Return the (X, Y) coordinate for the center point of the cell that contains the specified text.  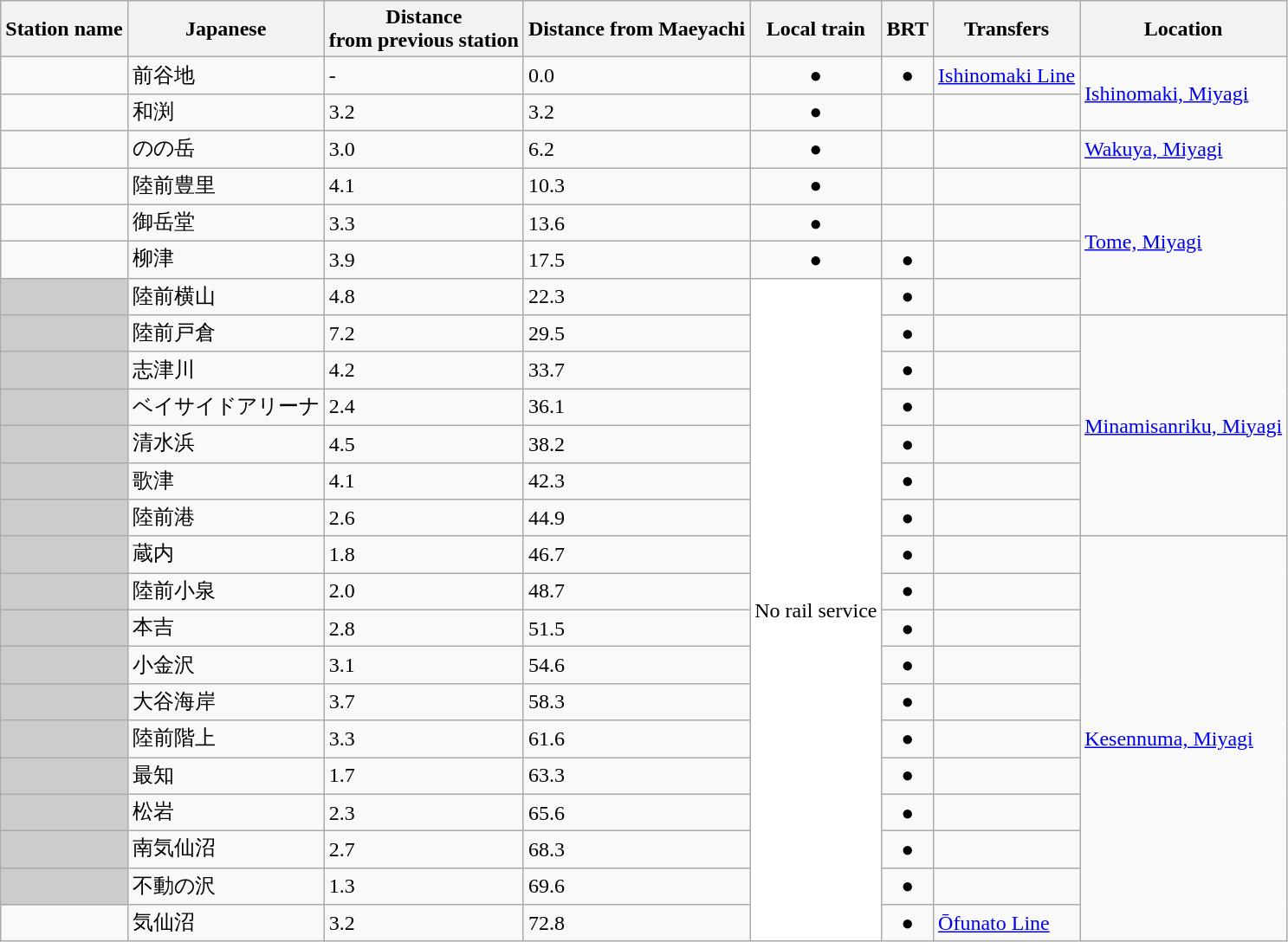
17.5 (636, 260)
Distancefrom previous station (424, 29)
- (424, 76)
48.7 (636, 592)
Ishinomaki Line (1006, 76)
72.8 (636, 923)
1.3 (424, 887)
蔵内 (225, 554)
2.7 (424, 850)
前谷地 (225, 76)
38.2 (636, 443)
10.3 (636, 187)
御岳堂 (225, 223)
2.3 (424, 812)
68.3 (636, 850)
最知 (225, 776)
Minamisanriku, Miyagi (1183, 426)
Ōfunato Line (1006, 923)
0.0 (636, 76)
54.6 (636, 665)
Station name (64, 29)
4.2 (424, 371)
陸前階上 (225, 739)
51.5 (636, 629)
65.6 (636, 812)
2.8 (424, 629)
清水浜 (225, 443)
のの岳 (225, 149)
63.3 (636, 776)
2.4 (424, 407)
陸前港 (225, 518)
6.2 (636, 149)
陸前戸倉 (225, 334)
Local train (816, 29)
大谷海岸 (225, 701)
3.7 (424, 701)
Transfers (1006, 29)
33.7 (636, 371)
陸前横山 (225, 296)
和渕 (225, 113)
不動の沢 (225, 887)
3.9 (424, 260)
Wakuya, Miyagi (1183, 149)
46.7 (636, 554)
小金沢 (225, 665)
42.3 (636, 481)
Kesennuma, Miyagi (1183, 739)
2.6 (424, 518)
陸前小泉 (225, 592)
松岩 (225, 812)
柳津 (225, 260)
13.6 (636, 223)
22.3 (636, 296)
36.1 (636, 407)
1.8 (424, 554)
気仙沼 (225, 923)
本吉 (225, 629)
Distance from Maeyachi (636, 29)
4.5 (424, 443)
29.5 (636, 334)
歌津 (225, 481)
58.3 (636, 701)
ベイサイドアリーナ (225, 407)
Tome, Miyagi (1183, 242)
7.2 (424, 334)
Location (1183, 29)
44.9 (636, 518)
Japanese (225, 29)
BRT (908, 29)
志津川 (225, 371)
1.7 (424, 776)
No rail service (816, 610)
4.8 (424, 296)
2.0 (424, 592)
3.0 (424, 149)
陸前豊里 (225, 187)
Ishinomaki, Miyagi (1183, 94)
69.6 (636, 887)
61.6 (636, 739)
3.1 (424, 665)
南気仙沼 (225, 850)
